For the text-containing cell, return its midpoint in [X, Y] coordinate format. 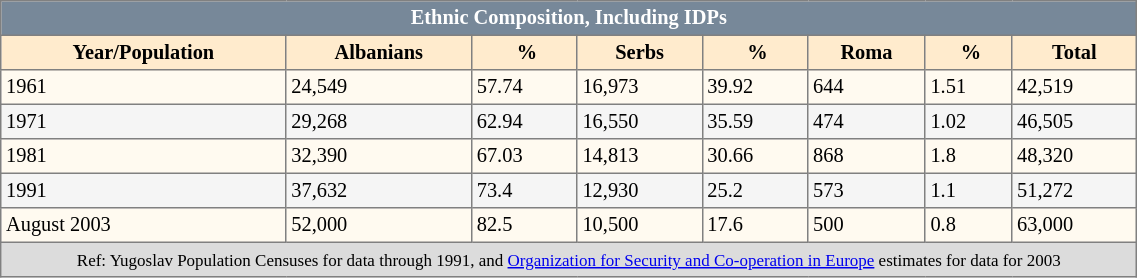
82.5 [524, 225]
16,550 [640, 121]
17.6 [755, 225]
52,000 [378, 225]
Albanians [378, 52]
57.74 [524, 87]
1981 [144, 156]
1.1 [968, 190]
1.51 [968, 87]
24,549 [378, 87]
August 2003 [144, 225]
12,930 [640, 190]
Serbs [640, 52]
32,390 [378, 156]
37,632 [378, 190]
30.66 [755, 156]
Ethnic Composition, Including IDPs [569, 18]
48,320 [1074, 156]
25.2 [755, 190]
73.4 [524, 190]
62.94 [524, 121]
51,272 [1074, 190]
63,000 [1074, 225]
Total [1074, 52]
Year/Population [144, 52]
46,505 [1074, 121]
1.8 [968, 156]
67.03 [524, 156]
42,519 [1074, 87]
0.8 [968, 225]
Ref: Yugoslav Population Censuses for data through 1991, and Organization for Security and Co-operation in Europe estimates for data for 2003 [569, 259]
Roma [866, 52]
35.59 [755, 121]
1961 [144, 87]
1971 [144, 121]
644 [866, 87]
16,973 [640, 87]
868 [866, 156]
29,268 [378, 121]
474 [866, 121]
1.02 [968, 121]
14,813 [640, 156]
10,500 [640, 225]
500 [866, 225]
1991 [144, 190]
39.92 [755, 87]
573 [866, 190]
